Determine the [x, y] coordinate at the center of the cell enclosing the given text.  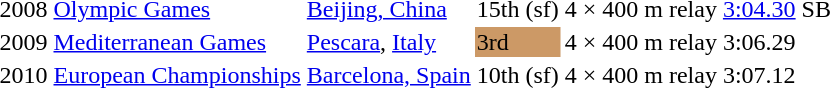
3rd [518, 42]
Mediterranean Games [177, 42]
4 × 400 m relay [640, 42]
Pescara, Italy [388, 42]
